Find where the given text appears and provide that cell's center as (X, Y) coordinate. 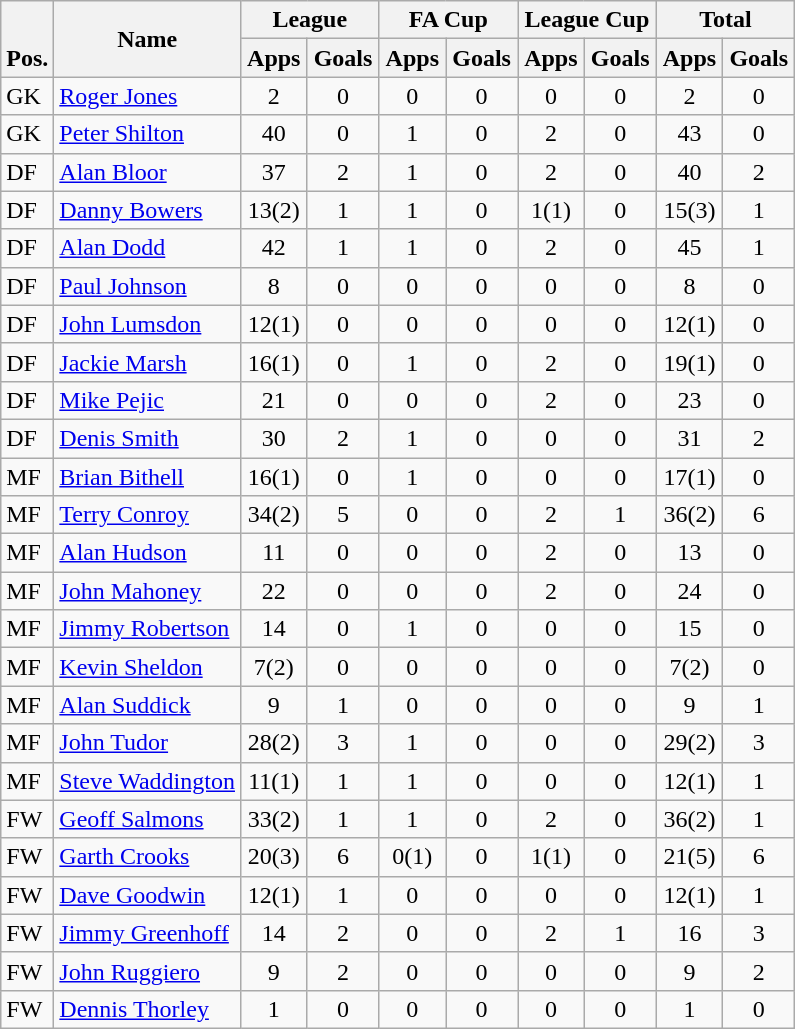
John Lumsdon (148, 324)
Danny Bowers (148, 210)
Jimmy Robertson (148, 629)
Brian Bithell (148, 477)
Paul Johnson (148, 286)
28(2) (274, 743)
Alan Suddick (148, 705)
30 (274, 438)
43 (690, 134)
John Mahoney (148, 591)
Dennis Thorley (148, 1009)
FA Cup (448, 20)
Denis Smith (148, 438)
29(2) (690, 743)
34(2) (274, 515)
League (310, 20)
League Cup (588, 20)
Alan Hudson (148, 553)
23 (690, 400)
0(1) (412, 857)
Jimmy Greenhoff (148, 933)
37 (274, 172)
21 (274, 400)
Geoff Salmons (148, 819)
Total (726, 20)
Garth Crooks (148, 857)
Alan Bloor (148, 172)
11 (274, 553)
Roger Jones (148, 96)
15(3) (690, 210)
Dave Goodwin (148, 895)
John Tudor (148, 743)
17(1) (690, 477)
5 (343, 515)
20(3) (274, 857)
31 (690, 438)
Jackie Marsh (148, 362)
21(5) (690, 857)
33(2) (274, 819)
42 (274, 248)
Pos. (28, 39)
Peter Shilton (148, 134)
24 (690, 591)
22 (274, 591)
Name (148, 39)
45 (690, 248)
Alan Dodd (148, 248)
Kevin Sheldon (148, 667)
Mike Pejic (148, 400)
Terry Conroy (148, 515)
16 (690, 933)
John Ruggiero (148, 971)
Steve Waddington (148, 781)
13(2) (274, 210)
13 (690, 553)
19(1) (690, 362)
15 (690, 629)
11(1) (274, 781)
